Return (X, Y) of the center of cell containing provided text 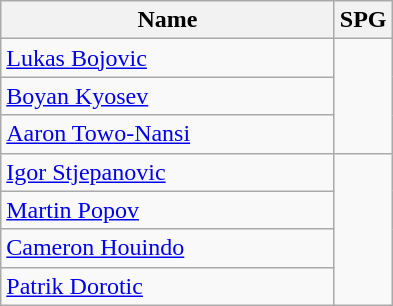
Martin Popov (168, 210)
Cameron Houindo (168, 248)
SPG (363, 20)
Patrik Dorotic (168, 286)
Lukas Bojovic (168, 58)
Boyan Kyosev (168, 96)
Name (168, 20)
Igor Stjepanovic (168, 172)
Aaron Towo-Nansi (168, 134)
